For the text-containing cell, return its midpoint in [x, y] coordinate format. 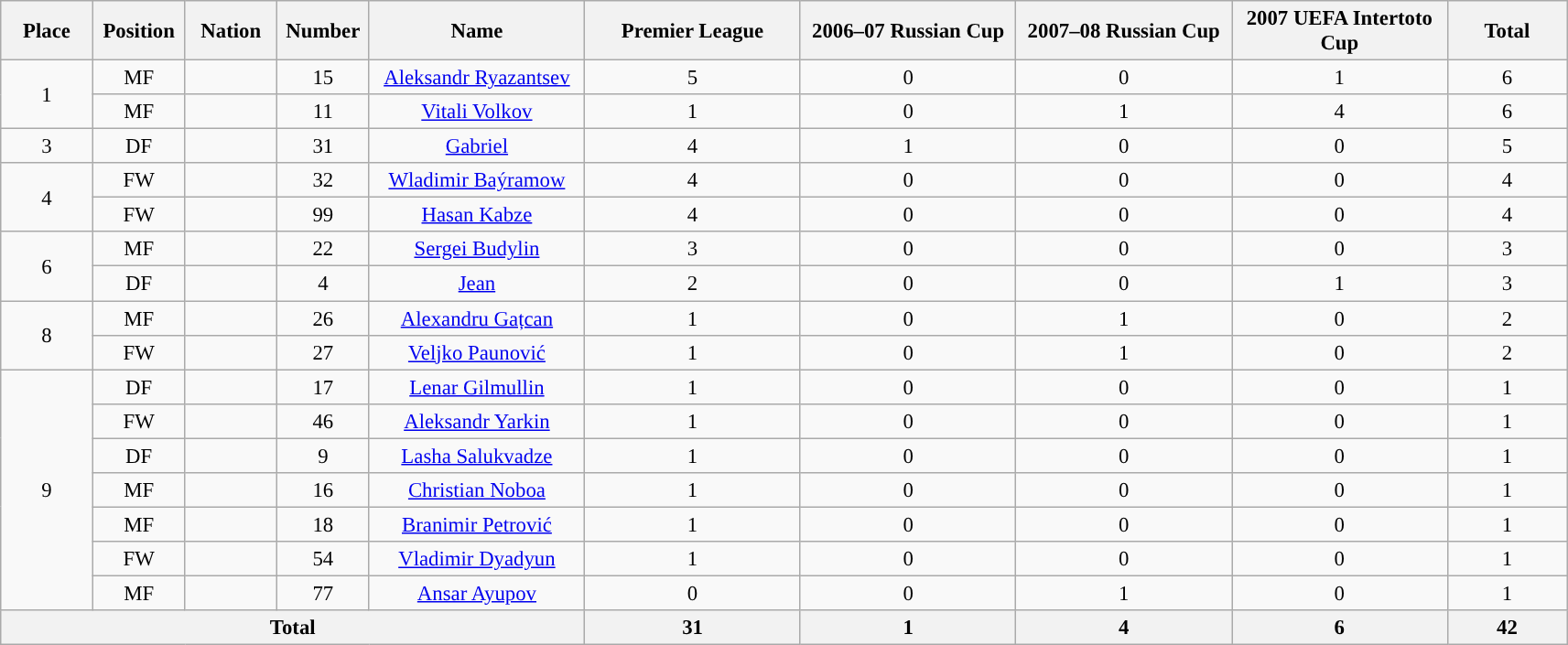
8 [48, 335]
99 [324, 215]
Hasan Kabze [477, 215]
Veljko Paunović [477, 352]
Vitali Volkov [477, 112]
17 [324, 387]
26 [324, 318]
22 [324, 250]
77 [324, 593]
Lenar Gilmullin [477, 387]
Sergei Budylin [477, 250]
54 [324, 559]
15 [324, 78]
16 [324, 490]
18 [324, 524]
42 [1507, 628]
Branimir Petrović [477, 524]
Alexandru Gațcan [477, 318]
32 [324, 180]
Position [139, 31]
2006–07 Russian Cup [908, 31]
Nation [231, 31]
Number [324, 31]
Lasha Salukvadze [477, 456]
Ansar Ayupov [477, 593]
Aleksandr Ryazantsev [477, 78]
Name [477, 31]
2007–08 Russian Cup [1124, 31]
11 [324, 112]
Premier League [693, 31]
Place [48, 31]
Gabriel [477, 146]
Aleksandr Yarkin [477, 421]
Vladimir Dyadyun [477, 559]
Christian Noboa [477, 490]
Wladimir Baýramow [477, 180]
2007 UEFA Intertoto Cup [1340, 31]
Jean [477, 284]
27 [324, 352]
46 [324, 421]
